From the cell containing the given text, extract its center point as [X, Y] coordinate. 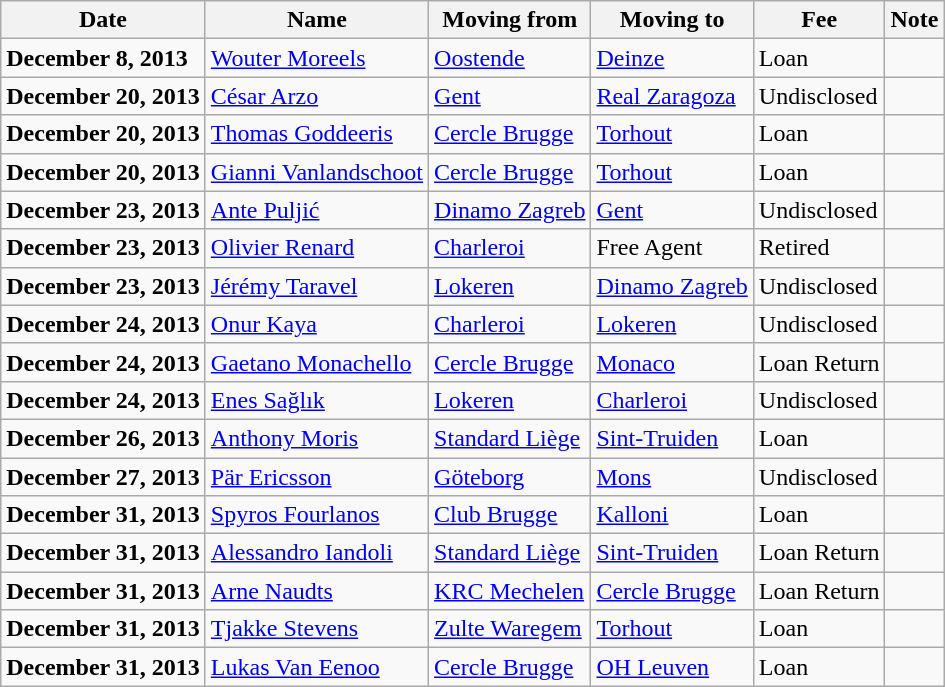
Anthony Moris [316, 438]
Fee [819, 20]
OH Leuven [672, 667]
Tjakke Stevens [316, 629]
Mons [672, 477]
Zulte Waregem [510, 629]
Real Zaragoza [672, 96]
Olivier Renard [316, 248]
KRC Mechelen [510, 591]
Onur Kaya [316, 324]
Pär Ericsson [316, 477]
Free Agent [672, 248]
Wouter Moreels [316, 58]
Kalloni [672, 515]
Spyros Fourlanos [316, 515]
Note [914, 20]
Lukas Van Eenoo [316, 667]
Ante Puljić [316, 210]
Jérémy Taravel [316, 286]
Date [104, 20]
Gianni Vanlandschoot [316, 172]
Deinze [672, 58]
December 8, 2013 [104, 58]
Retired [819, 248]
Thomas Goddeeris [316, 134]
Moving from [510, 20]
Enes Sağlık [316, 400]
Göteborg [510, 477]
Name [316, 20]
César Arzo [316, 96]
Club Brugge [510, 515]
Arne Naudts [316, 591]
Gaetano Monachello [316, 362]
Alessandro Iandoli [316, 553]
Moving to [672, 20]
December 26, 2013 [104, 438]
December 27, 2013 [104, 477]
Oostende [510, 58]
Monaco [672, 362]
